For the text-containing cell, return its midpoint in [x, y] coordinate format. 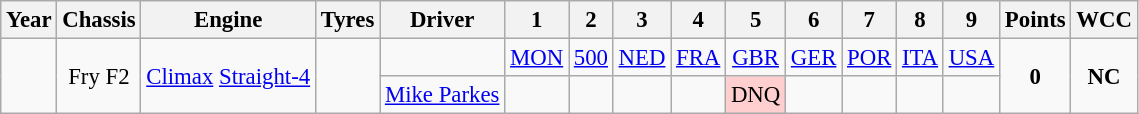
Tyres [347, 20]
Driver [442, 20]
WCC [1104, 20]
Points [1036, 20]
POR [870, 58]
5 [756, 20]
ITA [920, 58]
2 [590, 20]
NC [1104, 76]
Fry F2 [99, 76]
4 [698, 20]
GER [814, 58]
USA [971, 58]
500 [590, 58]
FRA [698, 58]
1 [537, 20]
DNQ [756, 95]
Mike Parkes [442, 95]
Year [29, 20]
3 [642, 20]
0 [1036, 76]
7 [870, 20]
Chassis [99, 20]
MON [537, 58]
Climax Straight-4 [228, 76]
NED [642, 58]
GBR [756, 58]
9 [971, 20]
8 [920, 20]
Engine [228, 20]
6 [814, 20]
